Output the [X, Y] coordinate of the center of the cell containing the given text.  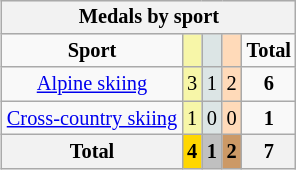
Medals by sport [149, 17]
Alpine skiing [92, 84]
7 [269, 152]
3 [192, 84]
Sport [92, 51]
4 [192, 152]
Cross-country skiing [92, 118]
6 [269, 84]
